Capture the cell that displays the provided text and extract its [x, y] central coordinate. 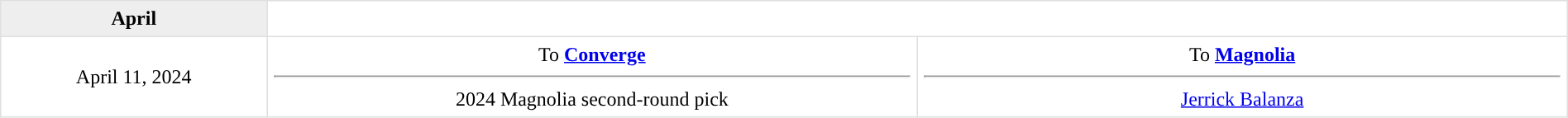
April 11, 2024 [134, 77]
April [134, 19]
To Converge2024 Magnolia second-round pick [592, 77]
To MagnoliaJerrick Balanza [1242, 77]
